Pinpoint the cell where the given text exists, returning its (x, y) midpoint coordinate. 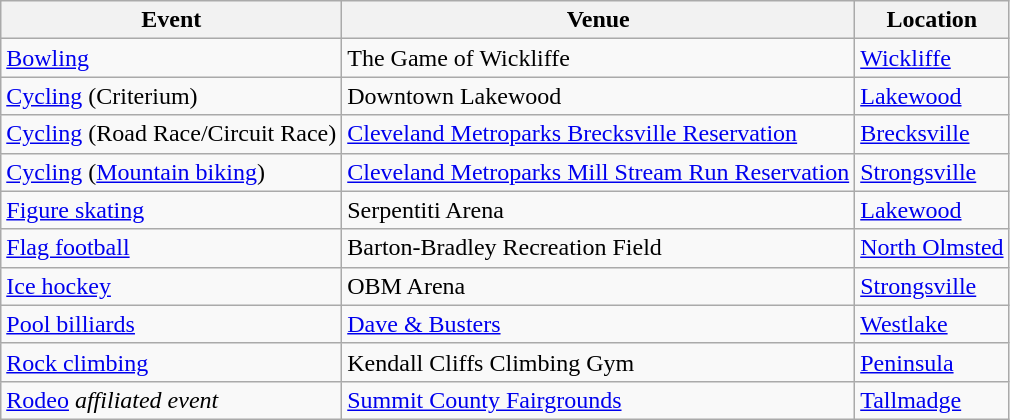
Peninsula (932, 362)
Barton-Bradley Recreation Field (598, 248)
Venue (598, 20)
Tallmadge (932, 400)
Cleveland Metroparks Mill Stream Run Reservation (598, 172)
Cycling (Criterium) (172, 96)
Dave & Busters (598, 324)
Figure skating (172, 210)
Ice hockey (172, 286)
OBM Arena (598, 286)
The Game of Wickliffe (598, 58)
Location (932, 20)
Rock climbing (172, 362)
Flag football (172, 248)
Rodeo affiliated event (172, 400)
Wickliffe (932, 58)
Event (172, 20)
Downtown Lakewood (598, 96)
North Olmsted (932, 248)
Serpentiti Arena (598, 210)
Cleveland Metroparks Brecksville Reservation (598, 134)
Cycling (Mountain biking) (172, 172)
Kendall Cliffs Climbing Gym (598, 362)
Bowling (172, 58)
Cycling (Road Race/Circuit Race) (172, 134)
Pool billiards (172, 324)
Summit County Fairgrounds (598, 400)
Brecksville (932, 134)
Westlake (932, 324)
